Return the (x, y) coordinate for the center point of the cell that contains the specified text.  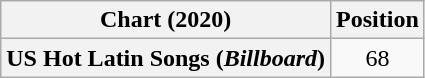
Position (378, 20)
68 (378, 58)
Chart (2020) (166, 20)
US Hot Latin Songs (Billboard) (166, 58)
